From the cell containing the given text, extract its center point as (X, Y) coordinate. 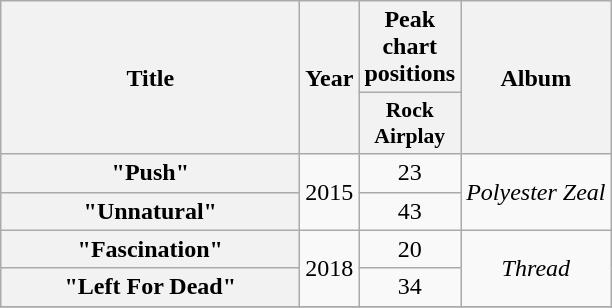
Album (536, 78)
23 (410, 173)
43 (410, 211)
Thread (536, 268)
Title (150, 78)
Rock Airplay (410, 124)
2015 (330, 192)
34 (410, 287)
"Push" (150, 173)
20 (410, 249)
"Unnatural" (150, 211)
Year (330, 78)
"Fascination" (150, 249)
"Left For Dead" (150, 287)
2018 (330, 268)
Polyester Zeal (536, 192)
Peak chart positions (410, 47)
